Detect which cell encompasses the target text, then output its [x, y] center coordinate. 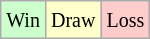
Win [24, 20]
Draw [72, 20]
Loss [126, 20]
